Search for the cell housing the specified text and yield its [X, Y] center coordinate. 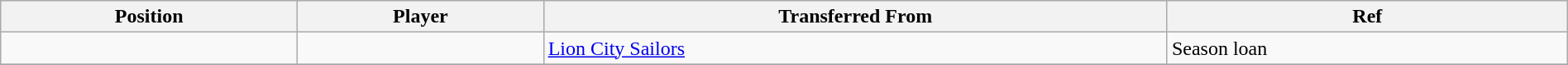
Ref [1367, 17]
Position [149, 17]
Player [420, 17]
Transferred From [855, 17]
Lion City Sailors [855, 48]
Season loan [1367, 48]
